Return [x, y] of the center of cell containing provided text 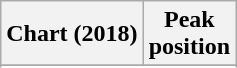
Chart (2018) [72, 34]
Peakposition [189, 34]
